Pinpoint the cell where the given text exists, returning its [X, Y] midpoint coordinate. 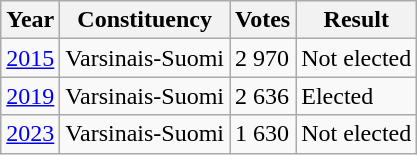
2 636 [263, 96]
2 970 [263, 58]
Elected [356, 96]
Result [356, 20]
1 630 [263, 134]
2015 [30, 58]
2019 [30, 96]
Year [30, 20]
Constituency [145, 20]
Votes [263, 20]
2023 [30, 134]
